Locate the cell with the specified text and output its (X, Y) center coordinate. 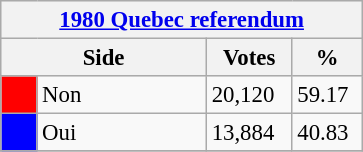
% (328, 58)
1980 Quebec referendum (182, 20)
Side (104, 58)
Oui (122, 133)
20,120 (249, 95)
Votes (249, 58)
40.83 (328, 133)
59.17 (328, 95)
Non (122, 95)
13,884 (249, 133)
